For the text-containing cell, return its midpoint in [x, y] coordinate format. 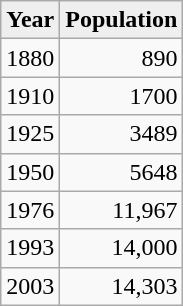
1925 [30, 134]
14,303 [122, 286]
1880 [30, 58]
1910 [30, 96]
890 [122, 58]
3489 [122, 134]
14,000 [122, 248]
5648 [122, 172]
1950 [30, 172]
Population [122, 20]
2003 [30, 286]
1976 [30, 210]
1700 [122, 96]
11,967 [122, 210]
1993 [30, 248]
Year [30, 20]
